Locate the cell with the specified text and output its (X, Y) center coordinate. 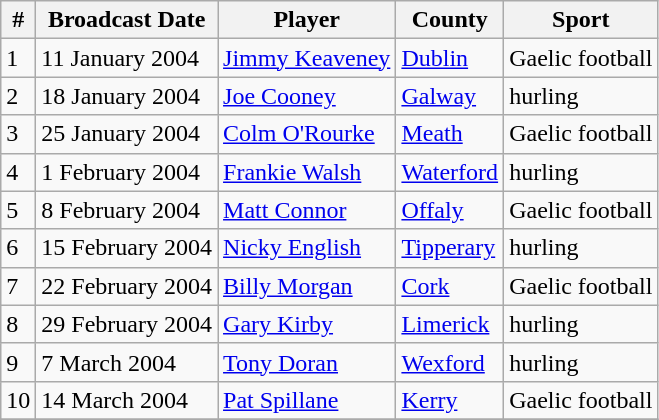
29 February 2004 (127, 324)
11 January 2004 (127, 58)
Billy Morgan (307, 286)
Tony Doran (307, 362)
10 (18, 400)
Kerry (450, 400)
Tipperary (450, 248)
8 (18, 324)
Jimmy Keaveney (307, 58)
Galway (450, 96)
Frankie Walsh (307, 172)
Limerick (450, 324)
7 March 2004 (127, 362)
Gary Kirby (307, 324)
22 February 2004 (127, 286)
Broadcast Date (127, 20)
Sport (581, 20)
2 (18, 96)
Pat Spillane (307, 400)
1 February 2004 (127, 172)
7 (18, 286)
Wexford (450, 362)
14 March 2004 (127, 400)
# (18, 20)
Player (307, 20)
Nicky English (307, 248)
Joe Cooney (307, 96)
Offaly (450, 210)
8 February 2004 (127, 210)
9 (18, 362)
Matt Connor (307, 210)
County (450, 20)
3 (18, 134)
5 (18, 210)
1 (18, 58)
Cork (450, 286)
Waterford (450, 172)
6 (18, 248)
15 February 2004 (127, 248)
Meath (450, 134)
25 January 2004 (127, 134)
18 January 2004 (127, 96)
Dublin (450, 58)
Colm O'Rourke (307, 134)
4 (18, 172)
